Find where the given text appears and provide that cell's center as [x, y] coordinate. 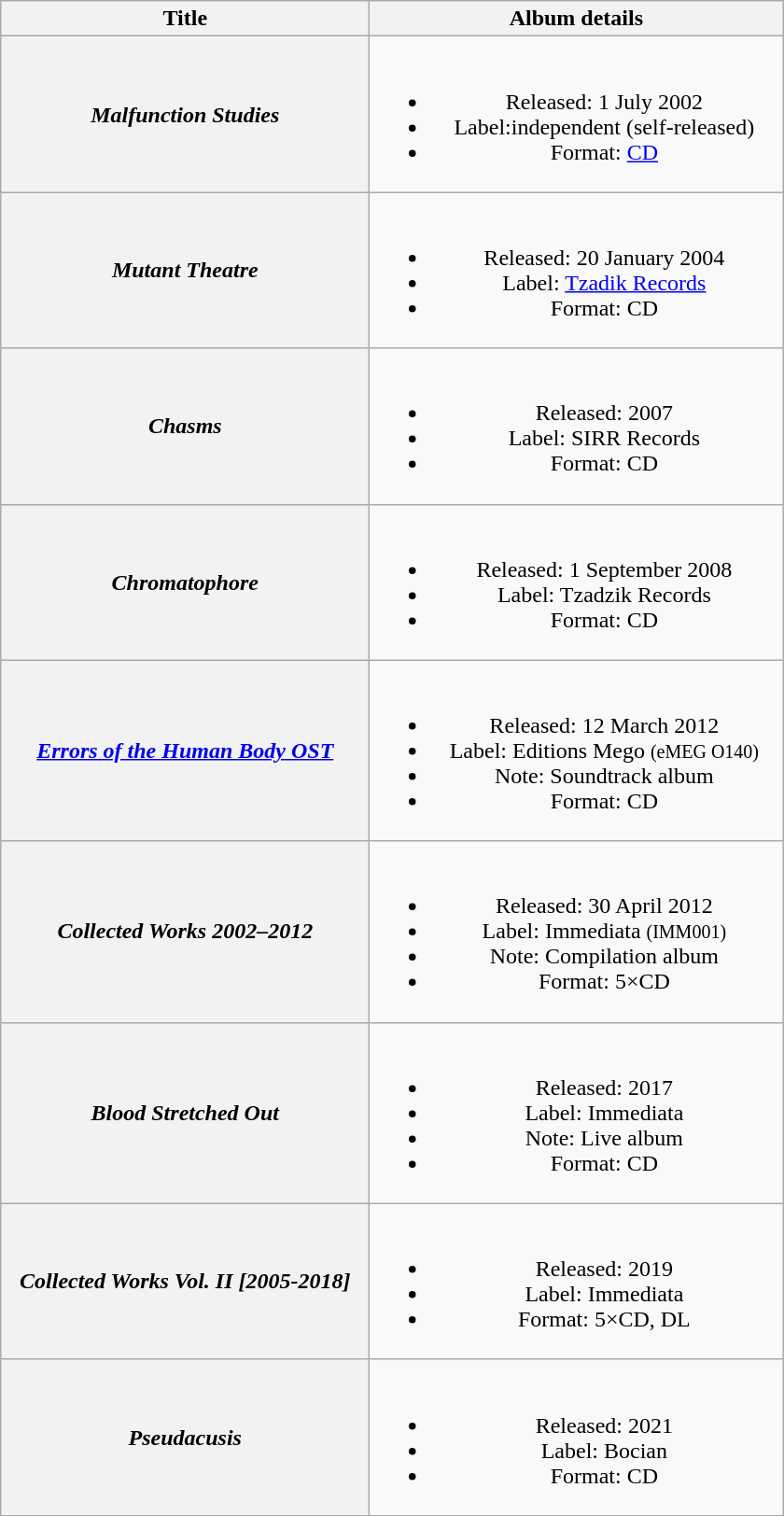
Released: 20 January 2004Label: Tzadik Records Format: CD [577, 271]
Malfunction Studies [185, 114]
Released: 2017Label: Immediata Note: Live albumFormat: CD [577, 1113]
Pseudacusis [185, 1438]
Released: 2007Label: SIRR Records Format: CD [577, 426]
Released: 30 April 2012Label: Immediata (IMM001)Note: Compilation albumFormat: 5×CD [577, 932]
Released: 2019Label: ImmediataFormat: 5×CD, DL [577, 1281]
Collected Works Vol. II [2005-2018] [185, 1281]
Errors of the Human Body OST [185, 751]
Chasms [185, 426]
Collected Works 2002–2012 [185, 932]
Released: 12 March 2012Label: Editions Mego (eMEG O140)Note: Soundtrack albumFormat: CD [577, 751]
Title [185, 19]
Released: 2021Label: BocianFormat: CD [577, 1438]
Chromatophore [185, 583]
Album details [577, 19]
Blood Stretched Out [185, 1113]
Mutant Theatre [185, 271]
Released: 1 September 2008Label: Tzadzik Records Format: CD [577, 583]
Released: 1 July 2002Label:independent (self-released)Format: CD [577, 114]
